Locate the cell with the specified text and output its [X, Y] center coordinate. 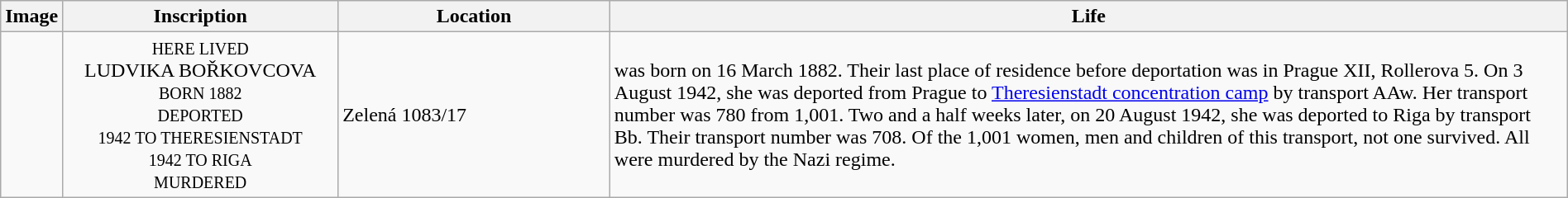
Zelená 1083/17 [475, 115]
Location [475, 16]
Life [1088, 16]
Inscription [200, 16]
HERE LIVEDLUDVIKA BOŘKOVCOVABORN 1882DEPORTED1942 TO THERESIENSTADT1942 TO RIGAMURDERED [200, 115]
Image [31, 16]
